Return the (x, y) coordinate for the center point of the cell that contains the specified text.  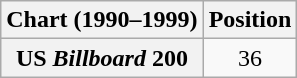
Position (250, 20)
36 (250, 58)
Chart (1990–1999) (102, 20)
US Billboard 200 (102, 58)
